Detect which cell encompasses the target text, then output its (x, y) center coordinate. 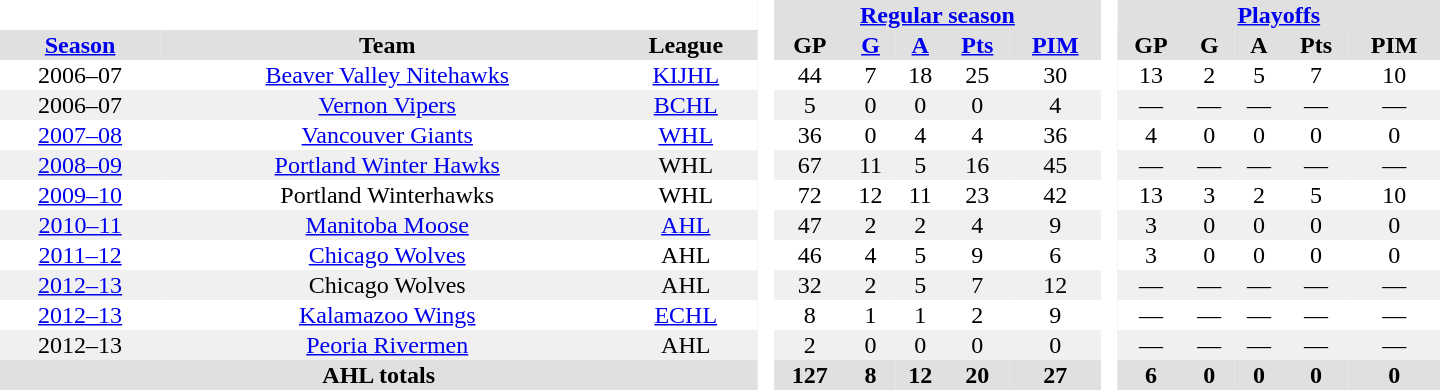
Season (80, 45)
72 (810, 195)
Playoffs (1279, 15)
27 (1056, 375)
Beaver Valley Nitehawks (387, 75)
Vernon Vipers (387, 105)
32 (810, 285)
KIJHL (686, 75)
Portland Winter Hawks (387, 165)
Manitoba Moose (387, 225)
16 (977, 165)
2009–10 (80, 195)
25 (977, 75)
67 (810, 165)
44 (810, 75)
2010–11 (80, 225)
47 (810, 225)
Portland Winterhawks (387, 195)
Kalamazoo Wings (387, 315)
2011–12 (80, 255)
46 (810, 255)
2007–08 (80, 135)
Vancouver Giants (387, 135)
Regular season (938, 15)
ECHL (686, 315)
2008–09 (80, 165)
30 (1056, 75)
45 (1056, 165)
Team (387, 45)
127 (810, 375)
League (686, 45)
AHL totals (378, 375)
Peoria Rivermen (387, 345)
BCHL (686, 105)
18 (920, 75)
23 (977, 195)
20 (977, 375)
42 (1056, 195)
